For the text-containing cell, return its midpoint in [x, y] coordinate format. 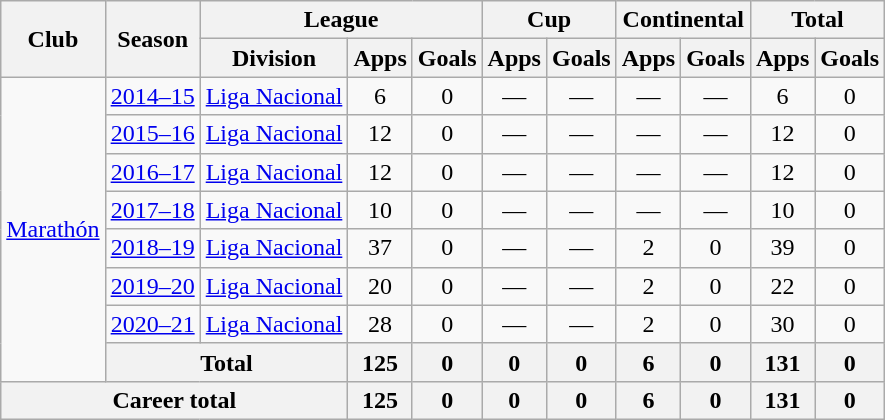
League [341, 20]
Club [53, 39]
Career total [174, 400]
20 [380, 286]
Cup [549, 20]
30 [782, 324]
39 [782, 248]
2016–17 [152, 172]
37 [380, 248]
Division [274, 58]
2020–21 [152, 324]
2015–16 [152, 134]
2017–18 [152, 210]
Continental [683, 20]
Marathón [53, 229]
Season [152, 39]
2018–19 [152, 248]
28 [380, 324]
2019–20 [152, 286]
2014–15 [152, 96]
22 [782, 286]
